Determine the (x, y) coordinate at the center of the cell enclosing the given text.  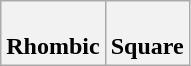
Square (147, 34)
Rhombic (53, 34)
